Find where the given text appears and provide that cell's center as (X, Y) coordinate. 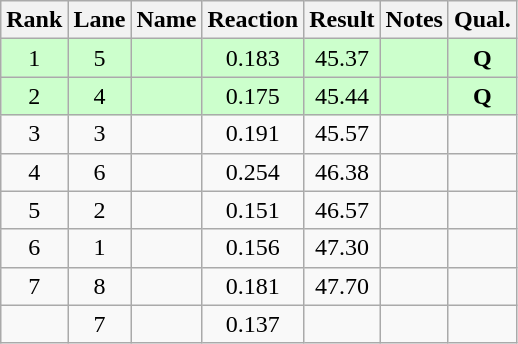
Rank (34, 20)
45.44 (342, 96)
0.175 (253, 96)
0.137 (253, 324)
0.156 (253, 248)
0.254 (253, 172)
47.70 (342, 286)
Notes (414, 20)
0.151 (253, 210)
Qual. (482, 20)
Reaction (253, 20)
Result (342, 20)
45.37 (342, 58)
0.191 (253, 134)
46.38 (342, 172)
0.181 (253, 286)
8 (100, 286)
0.183 (253, 58)
45.57 (342, 134)
Name (166, 20)
Lane (100, 20)
46.57 (342, 210)
47.30 (342, 248)
